For the text-containing cell, return its midpoint in (X, Y) coordinate format. 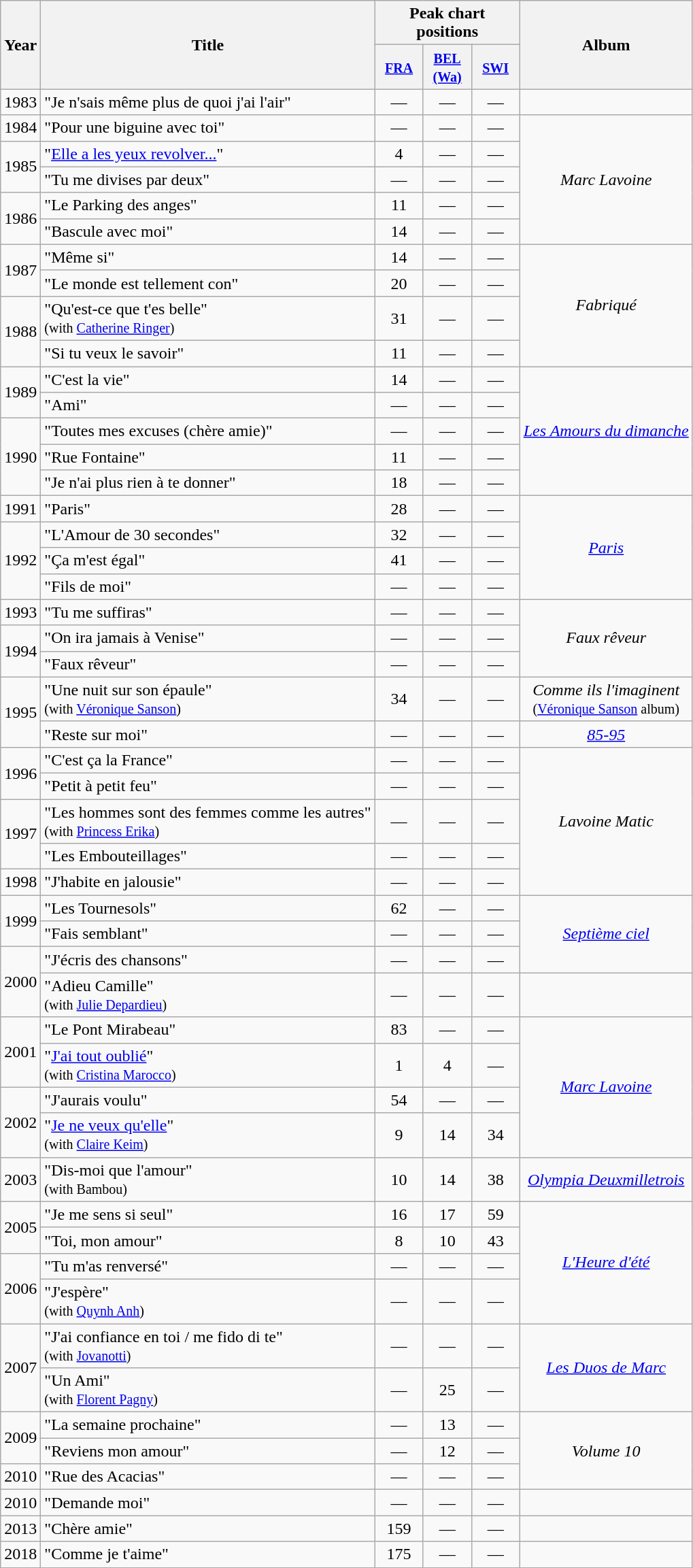
SWI (495, 67)
"J'ai confiance en toi / me fido di te" (with Jovanotti) (208, 1346)
1984 (20, 128)
1987 (20, 270)
FRA (399, 67)
"Les Tournesols" (208, 908)
"Fais semblant" (208, 934)
Paris (606, 548)
1992 (20, 561)
"J'aurais voulu" (208, 1100)
"L'Amour de 30 secondes" (208, 535)
"Les Embouteillages" (208, 856)
"J'ai tout oublié" (with Cristina Marocco) (208, 1065)
Comme ils l'imaginent (Véronique Sanson album) (606, 699)
8 (399, 1240)
1990 (20, 457)
1989 (20, 392)
"J'espère" (with Quynh Anh) (208, 1301)
1996 (20, 773)
2003 (20, 1180)
"Elle a les yeux revolver..." (208, 154)
Faux rêveur (606, 638)
"C'est ça la France" (208, 760)
"Je n'sais même plus de quoi j'ai l'air" (208, 102)
1988 (20, 331)
62 (399, 908)
2006 (20, 1288)
83 (399, 1030)
Title (208, 45)
"J'écris des chansons" (208, 960)
"Toi, mon amour" (208, 1240)
1997 (20, 834)
13 (447, 1425)
Olympia Deuxmilletrois (606, 1180)
"Petit à petit feu" (208, 786)
"On ira jamais à Venise" (208, 638)
Album (606, 45)
"Reste sur moi" (208, 734)
Lavoine Matic (606, 820)
17 (447, 1214)
32 (399, 535)
2018 (20, 1554)
"Le Pont Mirabeau" (208, 1030)
"La semaine prochaine" (208, 1425)
"Tu me suffiras" (208, 612)
"Les hommes sont des femmes comme les autres" (with Princess Erika) (208, 820)
"Chère amie" (208, 1529)
"Pour une biguine avec toi" (208, 128)
"Tu me divises par deux" (208, 180)
59 (495, 1214)
85-95 (606, 734)
38 (495, 1180)
"Fils de moi" (208, 586)
"Toutes mes excuses (chère amie)" (208, 431)
2001 (20, 1052)
2000 (20, 982)
9 (399, 1135)
"J'habite en jalousie" (208, 882)
16 (399, 1214)
1999 (20, 921)
"Je me sens si seul" (208, 1214)
"Demande moi" (208, 1503)
159 (399, 1529)
"Qu'est-ce que t'es belle" (with Catherine Ringer) (208, 318)
"Le monde est tellement con" (208, 283)
1985 (20, 167)
1995 (20, 712)
"Faux rêveur" (208, 664)
2005 (20, 1227)
"Rue des Acacias" (208, 1477)
"Paris" (208, 509)
18 (399, 483)
Les Amours du dimanche (606, 431)
43 (495, 1240)
"Dis-moi que l'amour" (with Bambou) (208, 1180)
"C'est la vie" (208, 379)
2007 (20, 1368)
2002 (20, 1122)
31 (399, 318)
"Le Parking des anges" (208, 205)
25 (447, 1390)
1998 (20, 882)
"Bascule avec moi" (208, 231)
1983 (20, 102)
Septième ciel (606, 934)
"Je ne veux qu'elle" (with Claire Keim) (208, 1135)
Volume 10 (606, 1451)
Peak chart positions (447, 23)
1991 (20, 509)
12 (447, 1451)
"Une nuit sur son épaule" (with Véronique Sanson) (208, 699)
175 (399, 1554)
"Un Ami" (with Florent Pagny) (208, 1390)
2013 (20, 1529)
Year (20, 45)
41 (399, 561)
28 (399, 509)
L'Heure d'été (606, 1263)
"Ami" (208, 405)
"Si tu veux le savoir" (208, 353)
"Reviens mon amour" (208, 1451)
"Ça m'est égal" (208, 561)
"Même si" (208, 257)
1994 (20, 651)
2009 (20, 1438)
1 (399, 1065)
Les Duos de Marc (606, 1368)
"Adieu Camille" (with Julie Depardieu) (208, 995)
Fabriqué (606, 305)
54 (399, 1100)
"Tu m'as renversé" (208, 1266)
1993 (20, 612)
"Comme je t'aime" (208, 1554)
1986 (20, 218)
"Je n'ai plus rien à te donner" (208, 483)
BEL (Wa) (447, 67)
20 (399, 283)
"Rue Fontaine" (208, 457)
